Find where the given text appears and provide that cell's center as (x, y) coordinate. 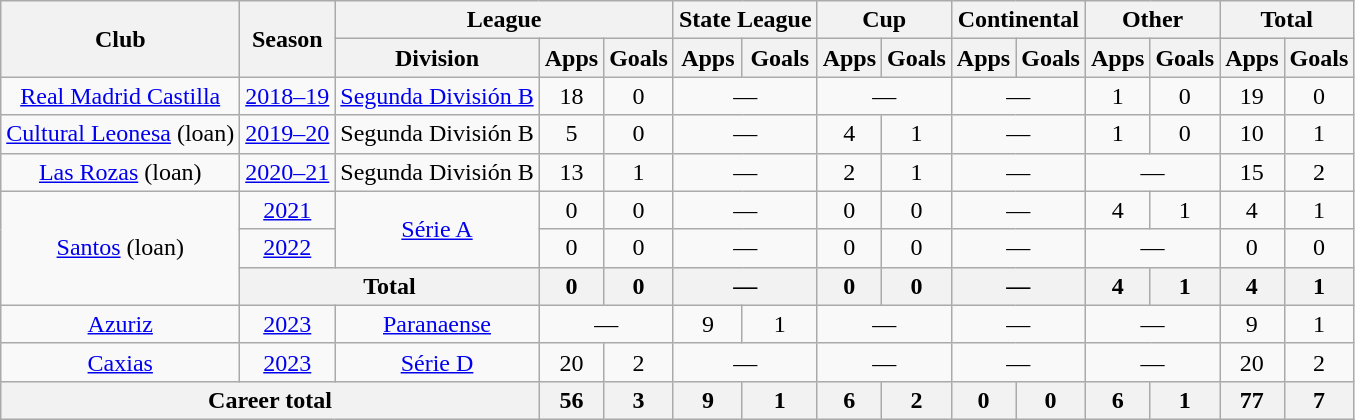
Continental (1018, 20)
Career total (270, 400)
10 (1252, 134)
13 (571, 172)
Série A (437, 229)
15 (1252, 172)
Cultural Leonesa (loan) (120, 134)
2018–19 (288, 96)
2020–21 (288, 172)
Paranaense (437, 324)
Las Rozas (loan) (120, 172)
19 (1252, 96)
Caxias (120, 362)
56 (571, 400)
18 (571, 96)
Other (1152, 20)
Division (437, 58)
League (504, 20)
2019–20 (288, 134)
Club (120, 39)
Real Madrid Castilla (120, 96)
3 (639, 400)
7 (1319, 400)
Série D (437, 362)
Santos (loan) (120, 248)
State League (745, 20)
77 (1252, 400)
5 (571, 134)
2021 (288, 210)
Azuriz (120, 324)
Season (288, 39)
2022 (288, 248)
Cup (884, 20)
